Detect which cell encompasses the target text, then output its [X, Y] center coordinate. 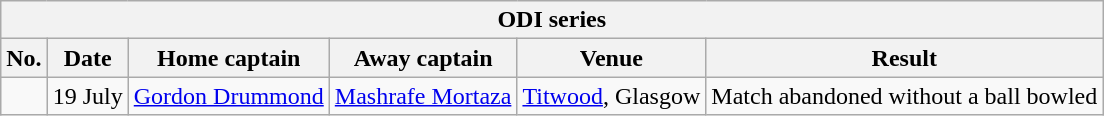
Date [88, 58]
Gordon Drummond [228, 96]
Away captain [423, 58]
Titwood, Glasgow [612, 96]
ODI series [552, 20]
Result [904, 58]
Match abandoned without a ball bowled [904, 96]
Mashrafe Mortaza [423, 96]
19 July [88, 96]
No. [24, 58]
Venue [612, 58]
Home captain [228, 58]
